Output the (X, Y) coordinate of the center of the cell containing the given text.  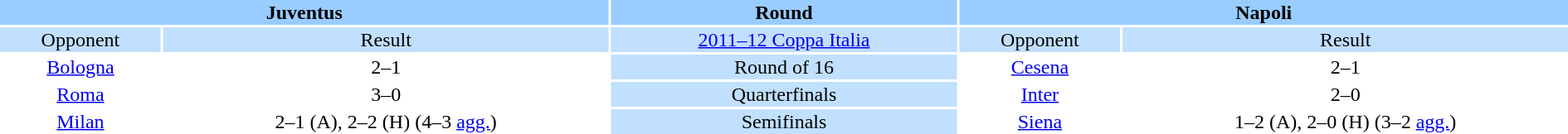
3–0 (387, 94)
Cesena (1040, 67)
1–2 (A), 2–0 (H) (3–2 agg.) (1346, 122)
Round of 16 (783, 67)
Roma (80, 94)
Bologna (80, 67)
Quarterfinals (783, 94)
Round (783, 12)
2011–12 Coppa Italia (783, 40)
2–1 (A), 2–2 (H) (4–3 agg.) (387, 122)
Milan (80, 122)
Siena (1040, 122)
Inter (1040, 94)
2–0 (1346, 94)
Napoli (1264, 12)
Juventus (304, 12)
Semifinals (783, 122)
